Identify which cell holds the provided text, then report its (X, Y) central coordinate. 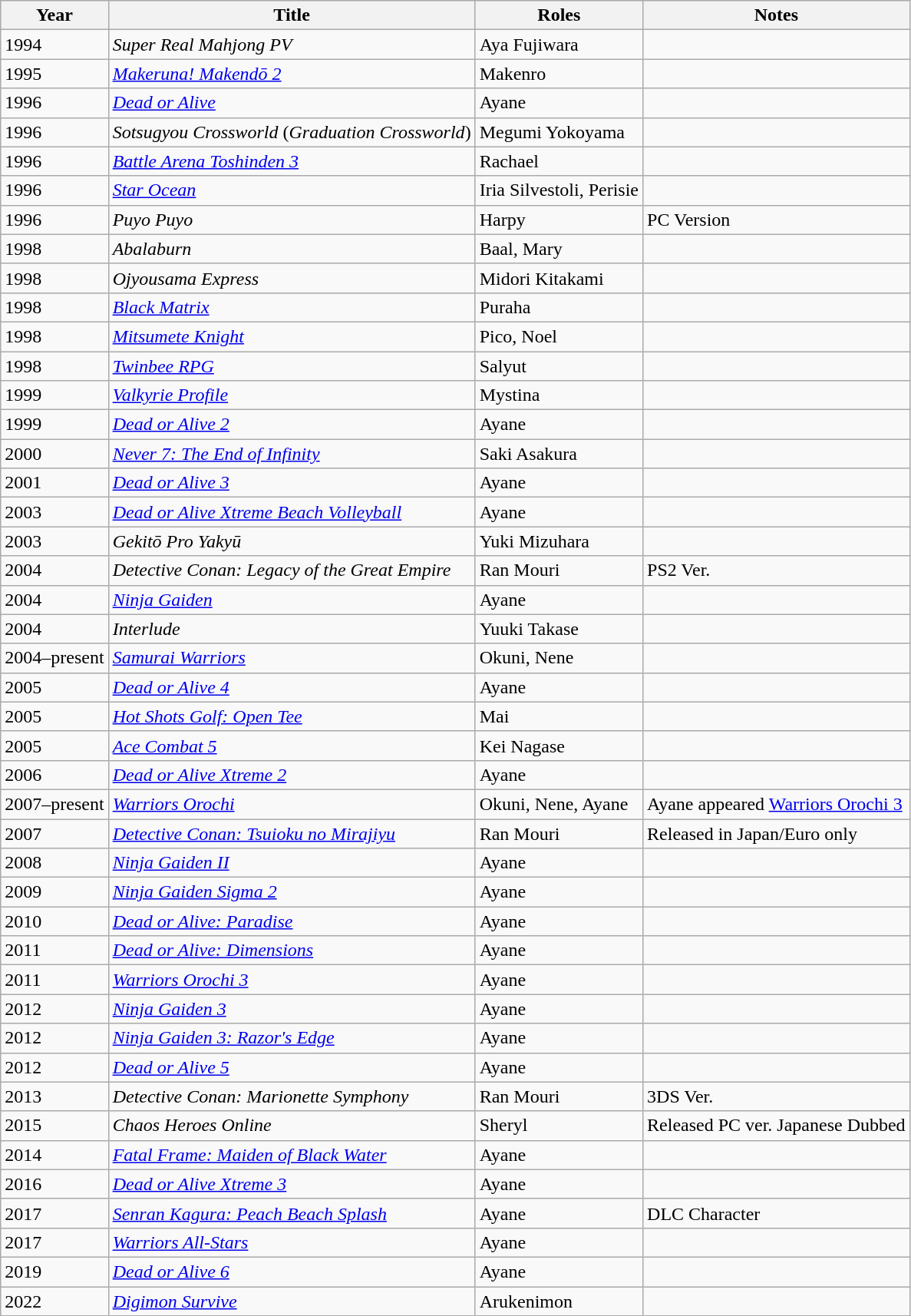
DLC Character (777, 1213)
Released PC ver. Japanese Dubbed (777, 1126)
3DS Ver. (777, 1096)
Star Ocean (292, 190)
Ninja Gaiden 3: Razor's Edge (292, 1038)
Dead or Alive: Dimensions (292, 951)
Digimon Survive (292, 1301)
Yuki Mizuhara (559, 541)
Black Matrix (292, 307)
Arukenimon (559, 1301)
Warriors All-Stars (292, 1242)
PS2 Ver. (777, 570)
Battle Arena Toshinden 3 (292, 161)
Interlude (292, 629)
Okuni, Nene, Ayane (559, 804)
Harpy (559, 220)
Valkyrie Profile (292, 395)
Super Real Mahjong PV (292, 45)
Title (292, 15)
Ninja Gaiden (292, 600)
2001 (54, 483)
Megumi Yokoyama (559, 132)
1995 (54, 74)
Abalaburn (292, 249)
Puraha (559, 307)
2015 (54, 1126)
2019 (54, 1271)
2008 (54, 863)
2013 (54, 1096)
Chaos Heroes Online (292, 1126)
Dead or Alive 4 (292, 687)
Dead or Alive 5 (292, 1067)
Ninja Gaiden II (292, 863)
Dead or Alive Xtreme Beach Volleyball (292, 512)
2009 (54, 892)
Ace Combat 5 (292, 746)
Rachael (559, 161)
2014 (54, 1155)
Ojyousama Express (292, 278)
PC Version (777, 220)
Kei Nagase (559, 746)
Ninja Gaiden Sigma 2 (292, 892)
Notes (777, 15)
Pico, Noel (559, 336)
2004–present (54, 658)
Yuuki Takase (559, 629)
Makeruna! Makendō 2 (292, 74)
Iria Silvestoli, Perisie (559, 190)
Warriors Orochi 3 (292, 980)
1994 (54, 45)
Dead or Alive Xtreme 3 (292, 1184)
Dead or Alive 6 (292, 1271)
Ninja Gaiden 3 (292, 1009)
Aya Fujiwara (559, 45)
Okuni, Nene (559, 658)
Dead or Alive 2 (292, 425)
Dead or Alive: Paradise (292, 921)
Saki Asakura (559, 454)
Never 7: The End of Infinity (292, 454)
2022 (54, 1301)
2010 (54, 921)
Warriors Orochi (292, 804)
Salyut (559, 366)
Detective Conan: Tsuioku no Mirajiyu (292, 833)
Mystina (559, 395)
2000 (54, 454)
Sheryl (559, 1126)
Dead or Alive 3 (292, 483)
Detective Conan: Marionette Symphony (292, 1096)
Makenro (559, 74)
Twinbee RPG (292, 366)
Mai (559, 716)
Hot Shots Golf: Open Tee (292, 716)
Baal, Mary (559, 249)
2016 (54, 1184)
2006 (54, 775)
2007–present (54, 804)
Released in Japan/Euro only (777, 833)
Ayane appeared Warriors Orochi 3 (777, 804)
Puyo Puyo (292, 220)
Roles (559, 15)
Dead or Alive Xtreme 2 (292, 775)
Dead or Alive (292, 103)
Midori Kitakami (559, 278)
2007 (54, 833)
Gekitō Pro Yakyū (292, 541)
Year (54, 15)
Mitsumete Knight (292, 336)
Fatal Frame: Maiden of Black Water (292, 1155)
Sotsugyou Crossworld (Graduation Crossworld) (292, 132)
Detective Conan: Legacy of the Great Empire (292, 570)
Senran Kagura: Peach Beach Splash (292, 1213)
Samurai Warriors (292, 658)
